Pinpoint the cell where the given text exists, returning its [x, y] midpoint coordinate. 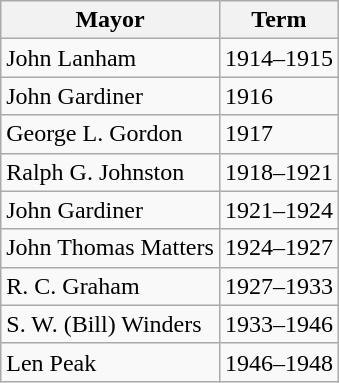
R. C. Graham [110, 286]
John Thomas Matters [110, 248]
1917 [278, 134]
1916 [278, 96]
1918–1921 [278, 172]
Mayor [110, 20]
Ralph G. Johnston [110, 172]
John Lanham [110, 58]
1933–1946 [278, 324]
Term [278, 20]
1946–1948 [278, 362]
Len Peak [110, 362]
1921–1924 [278, 210]
George L. Gordon [110, 134]
1914–1915 [278, 58]
1927–1933 [278, 286]
1924–1927 [278, 248]
S. W. (Bill) Winders [110, 324]
